Return [X, Y] of the center of cell containing provided text 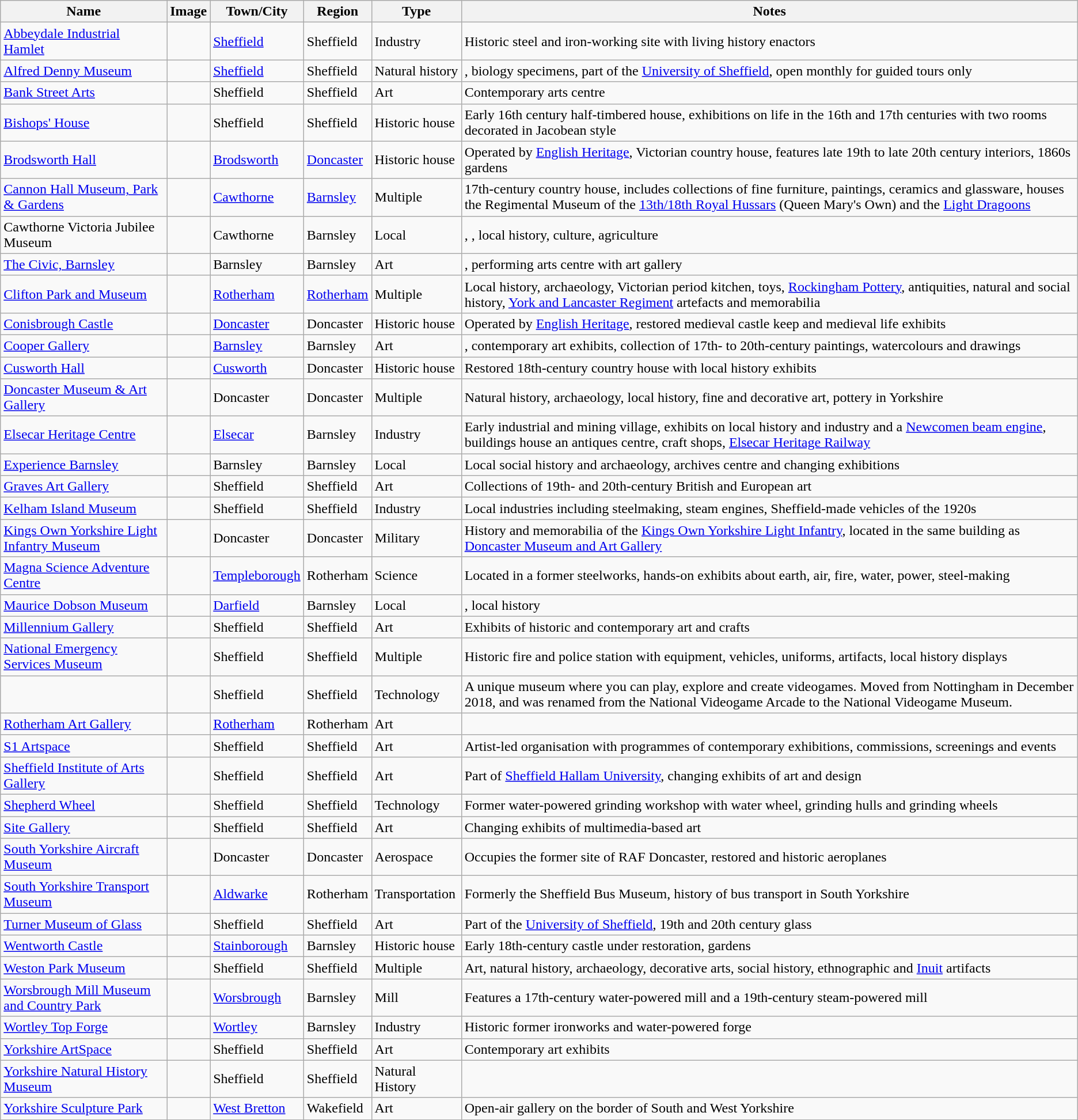
Operated by English Heritage, restored medieval castle keep and medieval life exhibits [769, 324]
Kelham Island Museum [84, 508]
Natural history, archaeology, local history, fine and decorative art, pottery in Yorkshire [769, 397]
Contemporary arts centre [769, 93]
Magna Science Adventure Centre [84, 576]
, , local history, culture, agriculture [769, 235]
Aldwarke [257, 895]
Mill [416, 997]
Conisbrough Castle [84, 324]
, local history [769, 605]
, performing arts centre with art gallery [769, 264]
South Yorkshire Aircraft Museum [84, 857]
Elsecar Heritage Centre [84, 435]
Millennium Gallery [84, 627]
Brodsworth [257, 160]
Open-air gallery on the border of South and West Yorkshire [769, 1108]
Brodsworth Hall [84, 160]
Historic steel and iron-working site with living history enactors [769, 41]
Early 16th century half-timbered house, exhibitions on life in the 16th and 17th centuries with two rooms decorated in Jacobean style [769, 122]
Rotherham Art Gallery [84, 724]
Restored 18th-century country house with local history exhibits [769, 368]
Bank Street Arts [84, 93]
Wentworth Castle [84, 946]
Wortley Top Forge [84, 1027]
Former water-powered grinding workshop with water wheel, grinding hulls and grinding wheels [769, 805]
Town/City [257, 12]
Experience Barnsley [84, 465]
Aerospace [416, 857]
History and memorabilia of the Kings Own Yorkshire Light Infantry, located in the same building as Doncaster Museum and Art Gallery [769, 538]
Turner Museum of Glass [84, 924]
Local industries including steelmaking, steam engines, Sheffield-made vehicles of the 1920s [769, 508]
West Bretton [257, 1108]
Formerly the Sheffield Bus Museum, history of bus transport in South Yorkshire [769, 895]
Part of the University of Sheffield, 19th and 20th century glass [769, 924]
Historic former ironworks and water-powered forge [769, 1027]
Changing exhibits of multimedia-based art [769, 827]
Wortley [257, 1027]
Darfield [257, 605]
Templeborough [257, 576]
Doncaster Museum & Art Gallery [84, 397]
Cooper Gallery [84, 346]
Wakefield [337, 1108]
Site Gallery [84, 827]
Name [84, 12]
Stainborough [257, 946]
Collections of 19th- and 20th-century British and European art [769, 487]
Image [189, 12]
Bishops' House [84, 122]
Art, natural history, archaeology, decorative arts, social history, ethnographic and Inuit artifacts [769, 968]
Worsbrough Mill Museum and Country Park [84, 997]
Occupies the former site of RAF Doncaster, restored and historic aeroplanes [769, 857]
The Civic, Barnsley [84, 264]
Cannon Hall Museum, Park & Gardens [84, 197]
Operated by English Heritage, Victorian country house, features late 19th to late 20th century interiors, 1860s gardens [769, 160]
Worsbrough [257, 997]
Weston Park Museum [84, 968]
Region [337, 12]
Cusworth [257, 368]
Contemporary art exhibits [769, 1049]
Features a 17th-century water-powered mill and a 19th-century steam-powered mill [769, 997]
Part of Sheffield Hallam University, changing exhibits of art and design [769, 775]
Graves Art Gallery [84, 487]
Abbeydale Industrial Hamlet [84, 41]
Science [416, 576]
Cusworth Hall [84, 368]
Kings Own Yorkshire Light Infantry Museum [84, 538]
National Emergency Services Museum [84, 656]
Notes [769, 12]
Military [416, 538]
Shepherd Wheel [84, 805]
Yorkshire ArtSpace [84, 1049]
, biology specimens, part of the University of Sheffield, open monthly for guided tours only [769, 71]
Elsecar [257, 435]
Early 18th-century castle under restoration, gardens [769, 946]
Exhibits of historic and contemporary art and crafts [769, 627]
Yorkshire Natural History Museum [84, 1079]
Alfred Denny Museum [84, 71]
South Yorkshire Transport Museum [84, 895]
Cawthorne Victoria Jubilee Museum [84, 235]
Located in a former steelworks, hands-on exhibits about earth, air, fire, water, power, steel-making [769, 576]
S1 Artspace [84, 746]
Artist-led organisation with programmes of contemporary exhibitions, commissions, screenings and events [769, 746]
Natural History [416, 1079]
Local social history and archaeology, archives centre and changing exhibitions [769, 465]
Maurice Dobson Museum [84, 605]
, contemporary art exhibits, collection of 17th- to 20th-century paintings, watercolours and drawings [769, 346]
Yorkshire Sculpture Park [84, 1108]
Type [416, 12]
Sheffield Institute of Arts Gallery [84, 775]
Historic fire and police station with equipment, vehicles, uniforms, artifacts, local history displays [769, 656]
Natural history [416, 71]
Transportation [416, 895]
Clifton Park and Museum [84, 294]
